Identify which cell holds the provided text, then report its [X, Y] central coordinate. 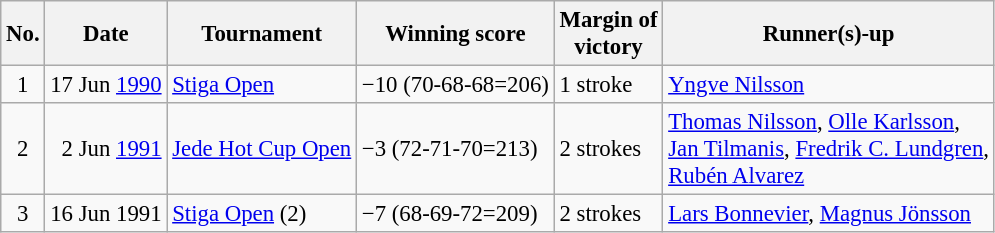
−3 (72-71-70=213) [456, 149]
Yngve Nilsson [828, 85]
Thomas Nilsson, Olle Karlsson, Jan Tilmanis, Fredrik C. Lundgren, Rubén Alvarez [828, 149]
Runner(s)-up [828, 34]
Winning score [456, 34]
Stiga Open [262, 85]
Margin ofvictory [608, 34]
Tournament [262, 34]
Lars Bonnevier, Magnus Jönsson [828, 214]
−10 (70-68-68=206) [456, 85]
16 Jun 1991 [106, 214]
1 stroke [608, 85]
2 [23, 149]
Jede Hot Cup Open [262, 149]
Stiga Open (2) [262, 214]
1 [23, 85]
3 [23, 214]
−7 (68-69-72=209) [456, 214]
2 Jun 1991 [106, 149]
Date [106, 34]
No. [23, 34]
17 Jun 1990 [106, 85]
